Output the [X, Y] coordinate of the center of the cell containing the given text.  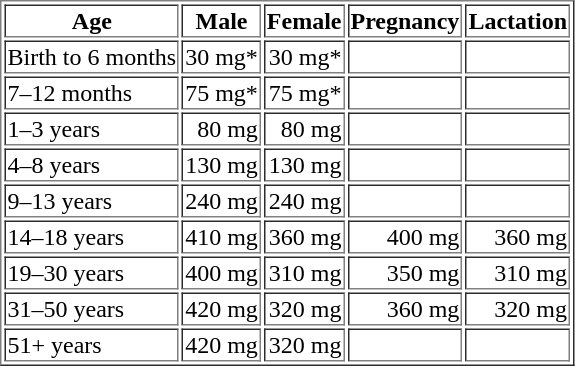
Male [222, 20]
51+ years [92, 344]
Age [92, 20]
19–30 years [92, 272]
14–18 years [92, 236]
7–12 months [92, 92]
31–50 years [92, 308]
Pregnancy [404, 20]
Lactation [518, 20]
410 mg [222, 236]
Birth to 6 months [92, 56]
4–8 years [92, 164]
9–13 years [92, 200]
350 mg [404, 272]
1–3 years [92, 128]
Female [304, 20]
